Return the (x, y) coordinate for the center point of the cell that contains the specified text.  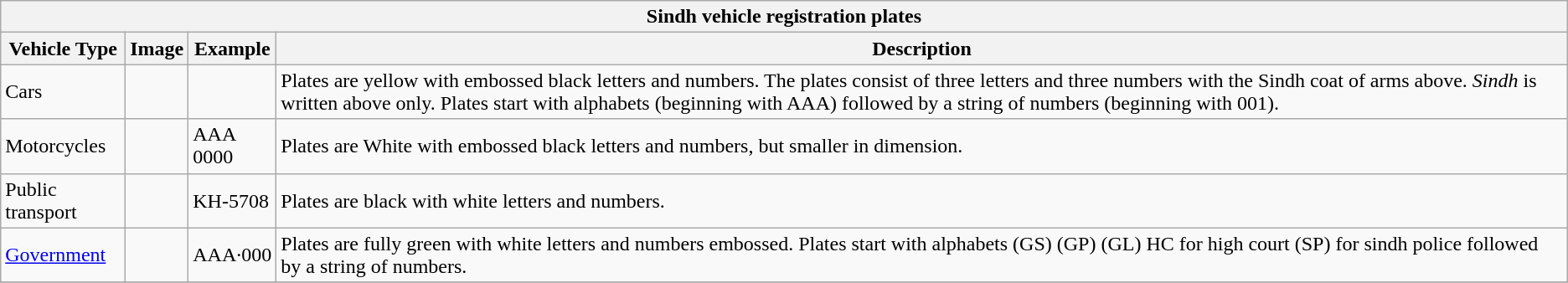
Government (64, 255)
Cars (64, 92)
Public transport (64, 201)
Example (233, 49)
AAA·000 (233, 255)
Vehicle Type (64, 49)
KH-5708 (233, 201)
Motorcycles (64, 146)
AAA0000 (233, 146)
Image (157, 49)
Plates are black with white letters and numbers. (921, 201)
Sindh vehicle registration plates (784, 17)
Plates are White with embossed black letters and numbers, but smaller in dimension. (921, 146)
Description (921, 49)
